Scan for the cell matching the given text and deliver its (X, Y) coordinate at center. 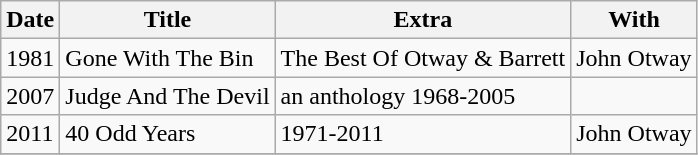
1971-2011 (423, 134)
40 Odd Years (168, 134)
Gone With The Bin (168, 58)
With (634, 20)
Date (30, 20)
The Best Of Otway & Barrett (423, 58)
1981 (30, 58)
2007 (30, 96)
Title (168, 20)
2011 (30, 134)
Judge And The Devil (168, 96)
an anthology 1968-2005 (423, 96)
Extra (423, 20)
